For the text-containing cell, return its midpoint in (X, Y) coordinate format. 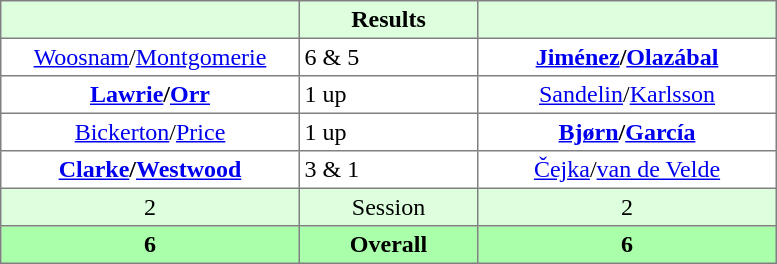
Sandelin/Karlsson (627, 95)
Results (388, 20)
Clarke/Westwood (150, 170)
Overall (388, 245)
Bjørn/García (627, 132)
Woosnam/Montgomerie (150, 57)
Session (388, 207)
3 & 1 (388, 170)
Čejka/van de Velde (627, 170)
Bickerton/Price (150, 132)
Jiménez/Olazábal (627, 57)
Lawrie/Orr (150, 95)
6 & 5 (388, 57)
